Provide the (x, y) coordinate of the cell's center where the given text is located.  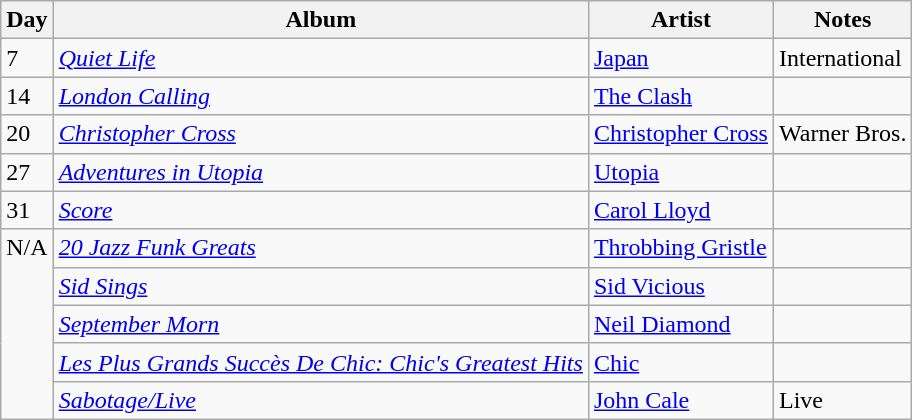
The Clash (680, 96)
27 (27, 172)
Japan (680, 58)
7 (27, 58)
Neil Diamond (680, 324)
N/A (27, 324)
14 (27, 96)
Warner Bros. (842, 134)
Chic (680, 362)
Live (842, 400)
Les Plus Grands Succès De Chic: Chic's Greatest Hits (320, 362)
Carol Lloyd (680, 210)
Sid Vicious (680, 286)
Utopia (680, 172)
Sid Sings (320, 286)
Album (320, 20)
Notes (842, 20)
Sabotage/Live (320, 400)
London Calling (320, 96)
Quiet Life (320, 58)
Throbbing Gristle (680, 248)
International (842, 58)
20 Jazz Funk Greats (320, 248)
September Morn (320, 324)
John Cale (680, 400)
31 (27, 210)
Artist (680, 20)
20 (27, 134)
Score (320, 210)
Adventures in Utopia (320, 172)
Day (27, 20)
